Identify which cell holds the provided text, then report its [X, Y] central coordinate. 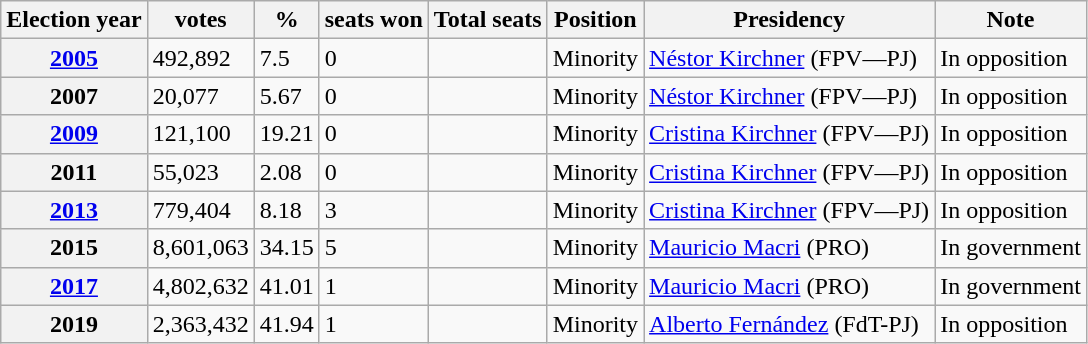
492,892 [200, 58]
Position [595, 20]
779,404 [200, 210]
2011 [74, 172]
votes [200, 20]
2009 [74, 134]
3 [374, 210]
5 [374, 248]
Note [1011, 20]
2.08 [286, 172]
20,077 [200, 96]
Election year [74, 20]
55,023 [200, 172]
2013 [74, 210]
2005 [74, 58]
8,601,063 [200, 248]
8.18 [286, 210]
7.5 [286, 58]
seats won [374, 20]
2019 [74, 324]
Presidency [790, 20]
Alberto Fernández (FdT-PJ) [790, 324]
121,100 [200, 134]
5.67 [286, 96]
41.94 [286, 324]
41.01 [286, 286]
2,363,432 [200, 324]
% [286, 20]
4,802,632 [200, 286]
2017 [74, 286]
19.21 [286, 134]
34.15 [286, 248]
2007 [74, 96]
2015 [74, 248]
Total seats [488, 20]
